Determine the [x, y] coordinate at the center of the cell enclosing the given text.  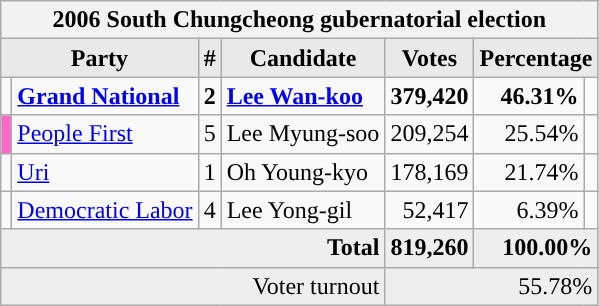
5 [210, 134]
379,420 [430, 96]
Votes [430, 58]
25.54% [529, 134]
Oh Young-kyo [303, 172]
Grand National [105, 96]
Lee Wan-koo [303, 96]
4 [210, 210]
# [210, 58]
2 [210, 96]
Uri [105, 172]
Candidate [303, 58]
52,417 [430, 210]
1 [210, 172]
Percentage [536, 58]
Lee Myung-soo [303, 134]
209,254 [430, 134]
21.74% [529, 172]
178,169 [430, 172]
46.31% [529, 96]
Democratic Labor [105, 210]
819,260 [430, 248]
People First [105, 134]
6.39% [529, 210]
Total [193, 248]
55.78% [492, 286]
Voter turnout [193, 286]
Party [100, 58]
2006 South Chungcheong gubernatorial election [300, 20]
Lee Yong-gil [303, 210]
100.00% [536, 248]
